Determine the (X, Y) coordinate at the center of the cell enclosing the given text.  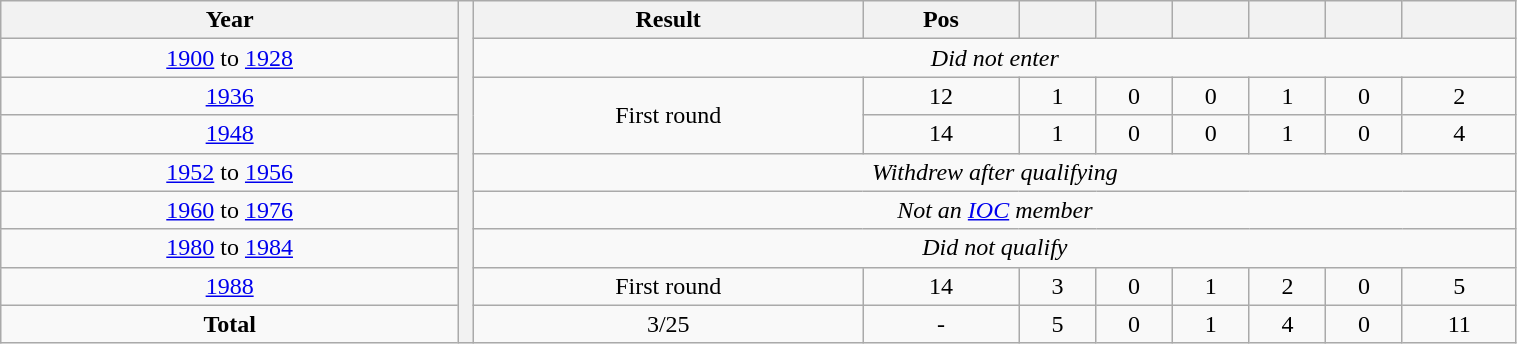
Did not enter (995, 58)
Withdrew after qualifying (995, 172)
1988 (230, 286)
12 (941, 96)
Did not qualify (995, 248)
Pos (941, 20)
1900 to 1928 (230, 58)
- (941, 324)
1980 to 1984 (230, 248)
Not an IOC member (995, 210)
3/25 (668, 324)
Result (668, 20)
1948 (230, 134)
1952 to 1956 (230, 172)
1960 to 1976 (230, 210)
Total (230, 324)
Year (230, 20)
11 (1459, 324)
1936 (230, 96)
3 (1058, 286)
